Find where the given text appears and provide that cell's center as [x, y] coordinate. 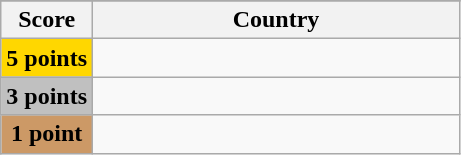
1 point [47, 134]
5 points [47, 58]
3 points [47, 96]
Score [47, 20]
Country [276, 20]
